Return (x, y) of the center of cell containing provided text 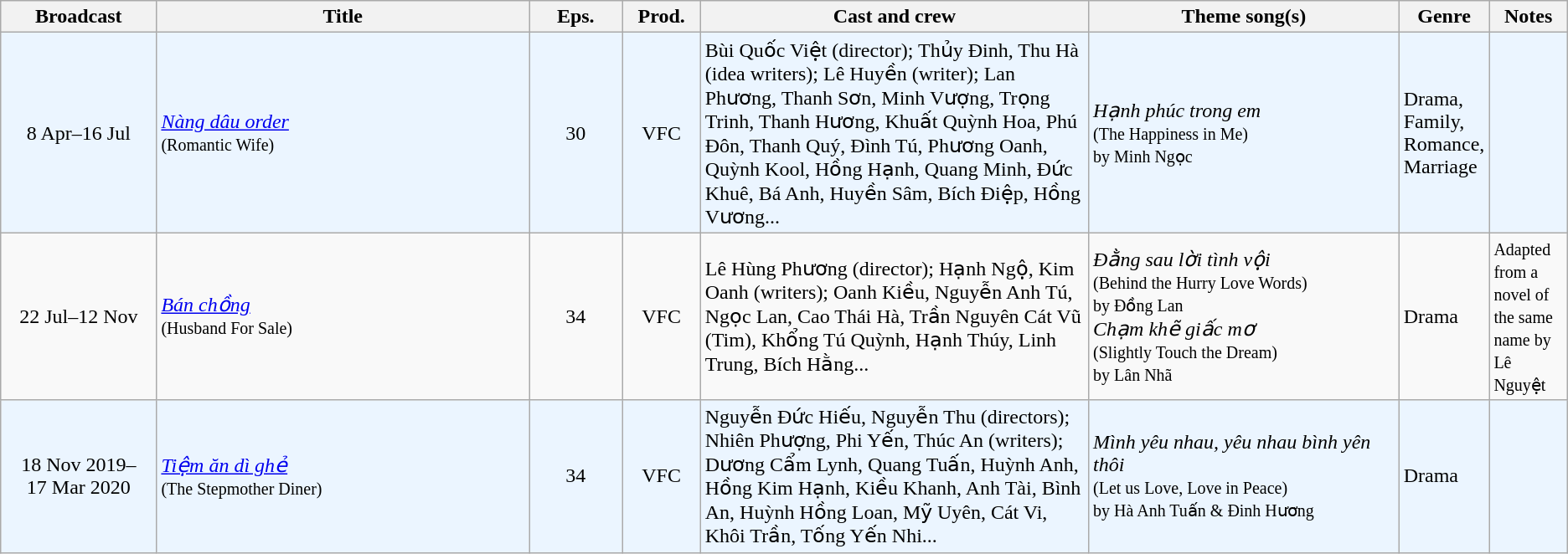
Genre (1444, 17)
Notes (1528, 17)
Đằng sau lời tình vội (Behind the Hurry Love Words)by Đồng LanChạm khẽ giấc mơ (Slightly Touch the Dream)by Lân Nhã (1245, 316)
Nàng dâu order (Romantic Wife) (343, 132)
Title (343, 17)
Adapted from a novel of the same name by Lê Nguyệt (1528, 316)
Hạnh phúc trong em (The Happiness in Me)by Minh Ngọc (1245, 132)
Eps. (576, 17)
Tiệm ăn dì ghẻ (The Stepmother Diner) (343, 476)
Bán chồng (Husband For Sale) (343, 316)
Drama, Family, Romance, Marriage (1444, 132)
Broadcast (79, 17)
Prod. (662, 17)
30 (576, 132)
Mình yêu nhau, yêu nhau bình yên thôi (Let us Love, Love in Peace)by Hà Anh Tuấn & Đinh Hương (1245, 476)
22 Jul–12 Nov (79, 316)
Cast and crew (895, 17)
18 Nov 2019–17 Mar 2020 (79, 476)
8 Apr–16 Jul (79, 132)
Theme song(s) (1245, 17)
